Identify which cell holds the provided text, then report its (X, Y) central coordinate. 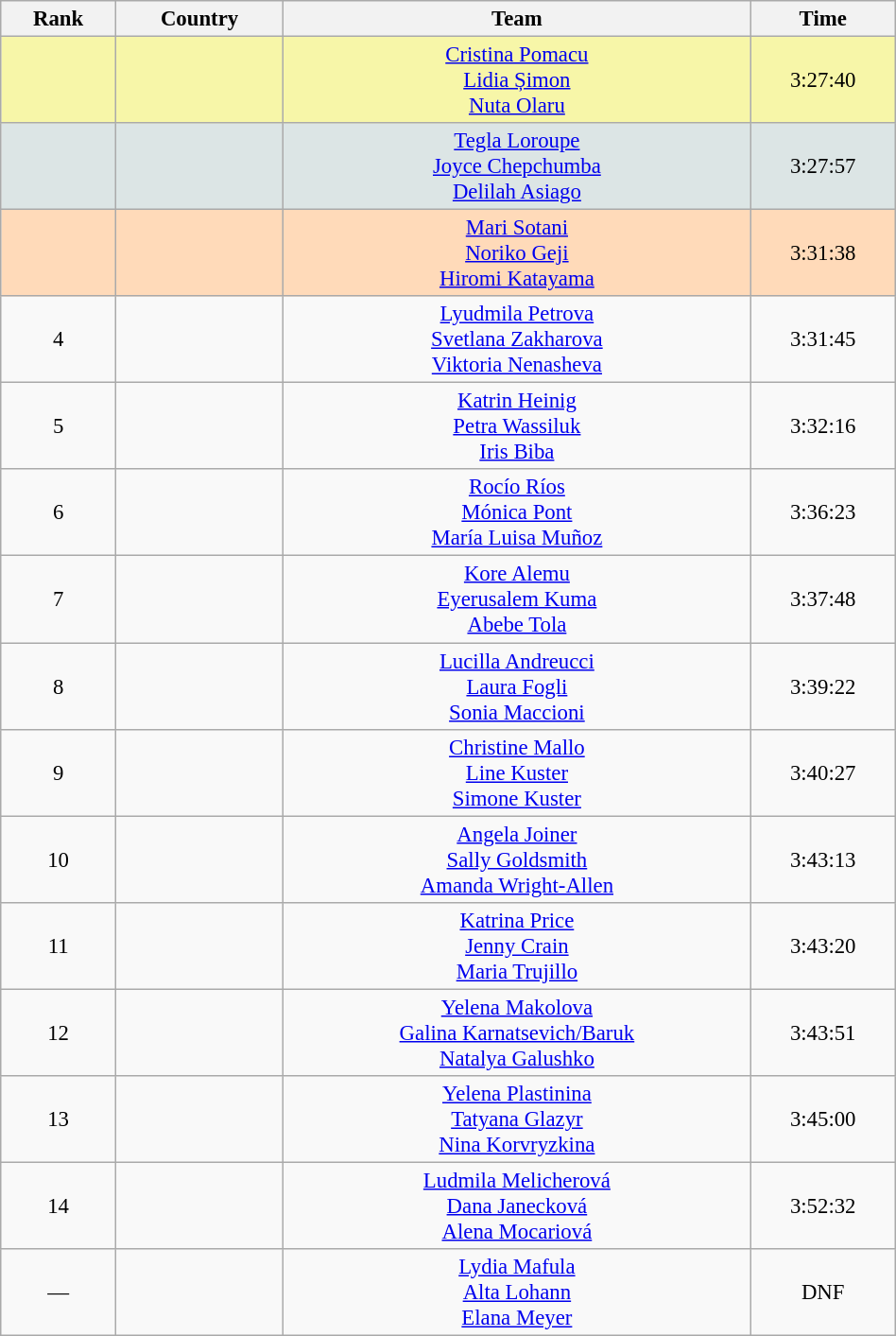
Angela JoinerSally GoldsmithAmanda Wright-Allen (518, 859)
Christine MalloLine KusterSimone Kuster (518, 772)
DNF (822, 1293)
Cristina PomacuLidia ȘimonNuta Olaru (518, 80)
Lyudmila PetrovaSvetlana ZakharovaViktoria Nenasheva (518, 339)
3:36:23 (822, 512)
5 (59, 426)
3:45:00 (822, 1119)
3:37:48 (822, 599)
13 (59, 1119)
3:31:45 (822, 339)
Time (822, 19)
— (59, 1293)
Katrina PriceJenny CrainMaria Trujillo (518, 946)
3:27:57 (822, 166)
Rank (59, 19)
Mari SotaniNoriko GejiHiromi Katayama (518, 253)
Lydia MafulaAlta LohannElana Meyer (518, 1293)
Ludmila MelicherováDana JaneckováAlena Mocariová (518, 1206)
3:43:13 (822, 859)
3:40:27 (822, 772)
Tegla LoroupeJoyce ChepchumbaDelilah Asiago (518, 166)
3:43:20 (822, 946)
12 (59, 1032)
Kore AlemuEyerusalem KumaAbebe Tola (518, 599)
Katrin HeinigPetra WassilukIris Biba (518, 426)
14 (59, 1206)
3:39:22 (822, 686)
4 (59, 339)
Lucilla AndreucciLaura FogliSonia Maccioni (518, 686)
11 (59, 946)
9 (59, 772)
3:31:38 (822, 253)
Yelena PlastininaTatyana GlazyrNina Korvryzkina (518, 1119)
Rocío RíosMónica PontMaría Luisa Muñoz (518, 512)
3:27:40 (822, 80)
8 (59, 686)
Team (518, 19)
Yelena MakolovaGalina Karnatsevich/BarukNatalya Galushko (518, 1032)
Country (198, 19)
7 (59, 599)
10 (59, 859)
6 (59, 512)
3:52:32 (822, 1206)
3:32:16 (822, 426)
3:43:51 (822, 1032)
